For the text-containing cell, return its midpoint in [X, Y] coordinate format. 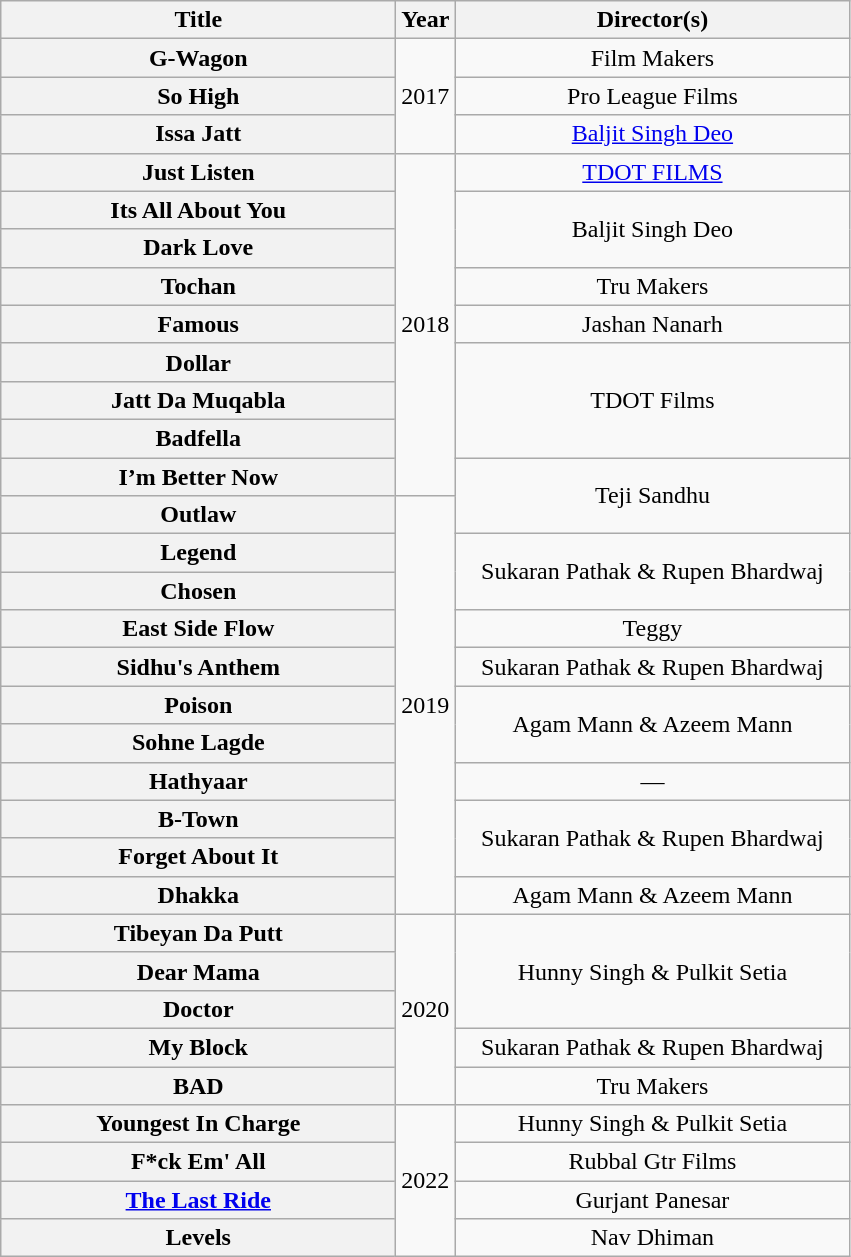
Youngest In Charge [198, 1124]
Levels [198, 1238]
Jatt Da Muqabla [198, 400]
Sohne Lagde [198, 743]
Year [426, 20]
Tochan [198, 286]
TDOT FILMS [652, 172]
Rubbal Gtr Films [652, 1162]
Film Makers [652, 58]
F*ck Em' All [198, 1162]
BAD [198, 1085]
East Side Flow [198, 629]
Dark Love [198, 248]
Jashan Nanarh [652, 324]
Badfella [198, 438]
Doctor [198, 1009]
So High [198, 96]
Outlaw [198, 515]
2019 [426, 706]
Hathyaar [198, 781]
I’m Better Now [198, 477]
Chosen [198, 591]
Dear Mama [198, 971]
Teggy [652, 629]
Just Listen [198, 172]
Title [198, 20]
The Last Ride [198, 1200]
Poison [198, 705]
Its All About You [198, 210]
2022 [426, 1181]
My Block [198, 1047]
G-Wagon [198, 58]
Gurjant Panesar [652, 1200]
2017 [426, 96]
— [652, 781]
Director(s) [652, 20]
Forget About It [198, 857]
Nav Dhiman [652, 1238]
2018 [426, 324]
B-Town [198, 819]
Pro League Films [652, 96]
Tibeyan Da Putt [198, 933]
Dhakka [198, 895]
Sidhu's Anthem [198, 667]
TDOT Films [652, 400]
2020 [426, 1009]
Dollar [198, 362]
Teji Sandhu [652, 496]
Issa Jatt [198, 134]
Famous [198, 324]
Legend [198, 553]
